Capture the cell that displays the provided text and extract its [x, y] central coordinate. 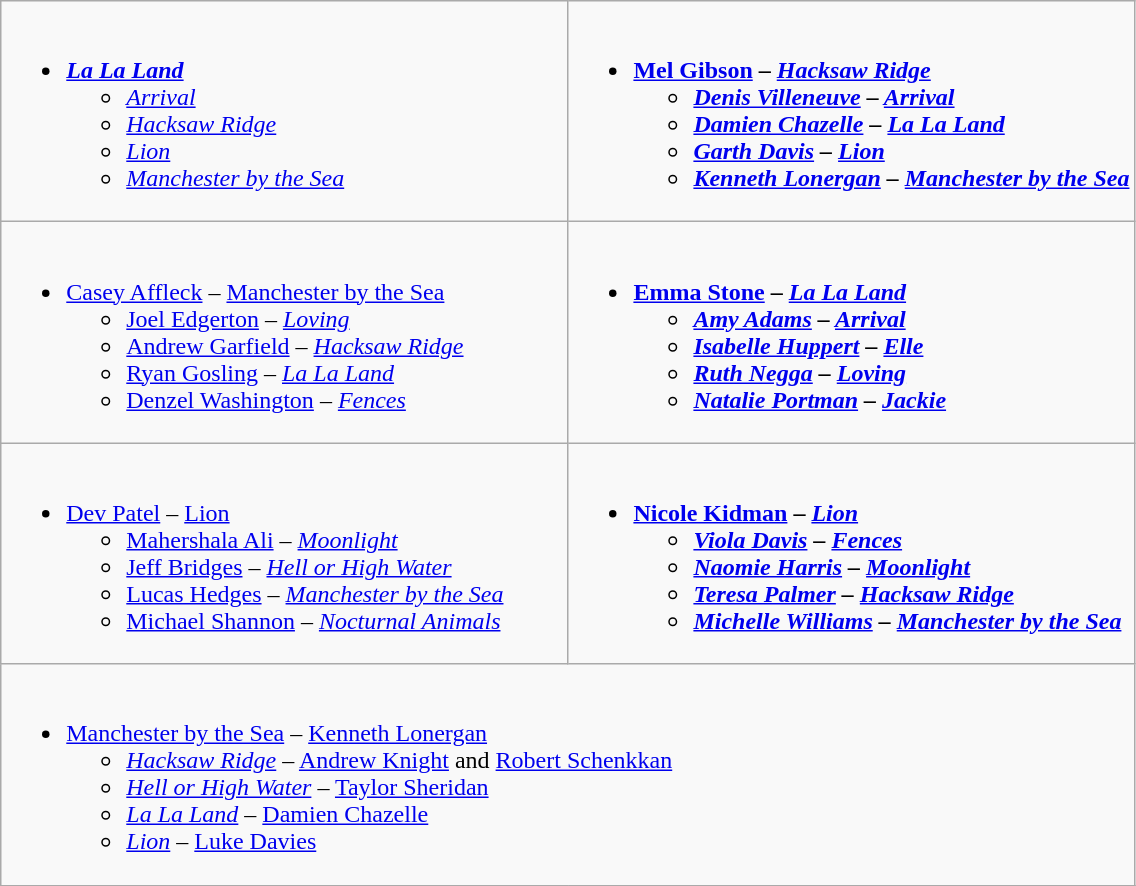
Casey Affleck – Manchester by the SeaJoel Edgerton – LovingAndrew Garfield – Hacksaw RidgeRyan Gosling – La La LandDenzel Washington – Fences [284, 332]
Dev Patel – LionMahershala Ali – MoonlightJeff Bridges – Hell or High WaterLucas Hedges – Manchester by the SeaMichael Shannon – Nocturnal Animals [284, 554]
La La LandArrivalHacksaw RidgeLionManchester by the Sea [284, 112]
Mel Gibson – Hacksaw RidgeDenis Villeneuve – ArrivalDamien Chazelle – La La LandGarth Davis – LionKenneth Lonergan – Manchester by the Sea [852, 112]
Emma Stone – La La LandAmy Adams – ArrivalIsabelle Huppert – ElleRuth Negga – LovingNatalie Portman – Jackie [852, 332]
Nicole Kidman – LionViola Davis – FencesNaomie Harris – MoonlightTeresa Palmer – Hacksaw RidgeMichelle Williams – Manchester by the Sea [852, 554]
